Return [X, Y] of the center of cell containing provided text 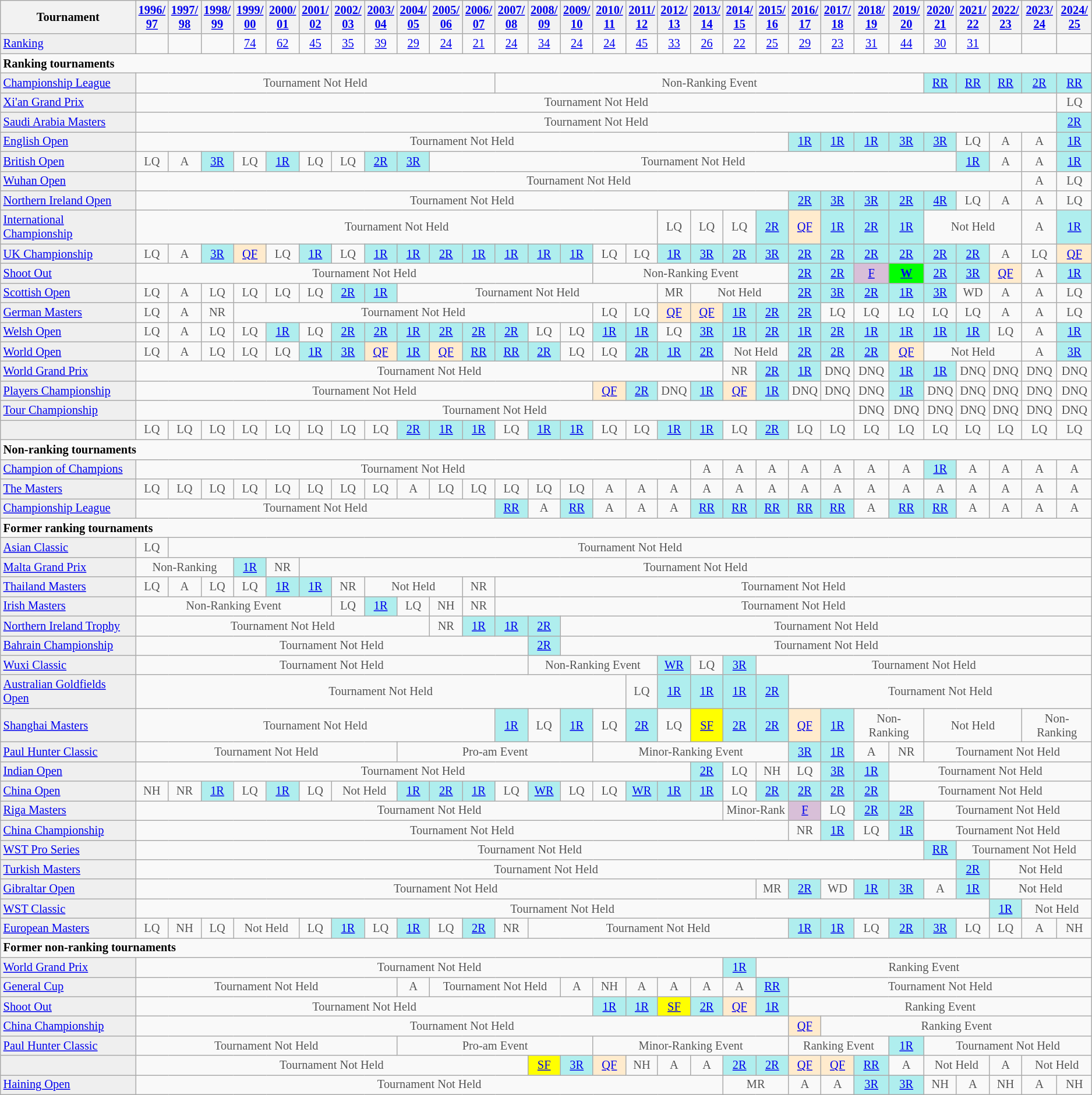
General Cup [68, 987]
Scottish Open [68, 293]
26 [707, 44]
2018/19 [871, 17]
2016/17 [805, 17]
2005/06 [446, 17]
Bahrain Championship [68, 646]
Champion of Champions [68, 469]
Riga Masters [68, 810]
Ranking tournaments [546, 63]
2002/03 [348, 17]
2023/24 [1040, 17]
Tour Championship [68, 410]
Welsh Open [68, 332]
2010/11 [609, 17]
Haining Open [68, 1085]
Northern Ireland Trophy [68, 626]
2020/21 [940, 17]
UK Championship [68, 254]
62 [282, 44]
Asian Classic [68, 547]
2014/15 [740, 17]
Wuxi Classic [68, 665]
1996/97 [152, 17]
1997/98 [185, 17]
WST Classic [68, 909]
2019/20 [906, 17]
39 [381, 44]
2000/01 [282, 17]
2004/05 [414, 17]
Minor-Rank [756, 810]
Turkish Masters [68, 869]
33 [674, 44]
Saudi Arabia Masters [68, 122]
Thailand Masters [68, 587]
Indian Open [68, 771]
44 [906, 44]
2009/10 [577, 17]
2017/18 [837, 17]
British Open [68, 161]
Non-ranking tournaments [546, 449]
1999/00 [250, 17]
2015/16 [772, 17]
2011/12 [642, 17]
25 [772, 44]
2012/13 [674, 17]
2022/23 [1005, 17]
4R [940, 200]
2001/02 [315, 17]
Malta Grand Prix [68, 567]
Northern Ireland Open [68, 200]
Australian Goldfields Open [68, 692]
30 [940, 44]
21 [479, 44]
2024/25 [1075, 17]
23 [837, 44]
Irish Masters [68, 606]
European Masters [68, 928]
2007/08 [511, 17]
English Open [68, 141]
China Open [68, 791]
The Masters [68, 488]
World Open [68, 352]
Ranking [68, 44]
Former non-ranking tournaments [546, 948]
74 [250, 44]
34 [544, 44]
Wuhan Open [68, 181]
Gibraltar Open [68, 889]
W [906, 273]
Shanghai Masters [68, 725]
Tournament [68, 17]
22 [740, 44]
2008/09 [544, 17]
Players Championship [68, 391]
2021/22 [973, 17]
Former ranking tournaments [546, 528]
2006/07 [479, 17]
German Masters [68, 313]
1998/99 [217, 17]
2003/04 [381, 17]
2013/14 [707, 17]
35 [348, 44]
WST Pro Series [68, 850]
International Championship [68, 227]
Xi'an Grand Prix [68, 102]
